Pinpoint the cell where the given text exists, returning its (X, Y) midpoint coordinate. 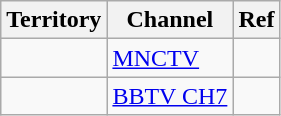
Ref (256, 20)
MNCTV (170, 58)
Channel (170, 20)
Territory (54, 20)
BBTV CH7 (170, 96)
